Find where the given text appears and provide that cell's center as [x, y] coordinate. 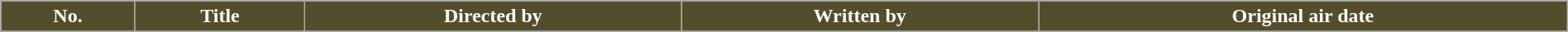
Written by [860, 16]
No. [68, 16]
Title [220, 16]
Original air date [1303, 16]
Directed by [493, 16]
